Return the [X, Y] coordinate for the center point of the cell that contains the specified text.  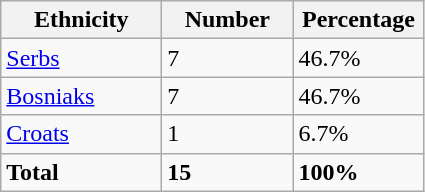
Croats [82, 134]
Ethnicity [82, 20]
Total [82, 172]
100% [358, 172]
Serbs [82, 58]
1 [228, 134]
15 [228, 172]
Percentage [358, 20]
Bosniaks [82, 96]
Number [228, 20]
6.7% [358, 134]
